Output the (x, y) coordinate of the center of the cell containing the given text.  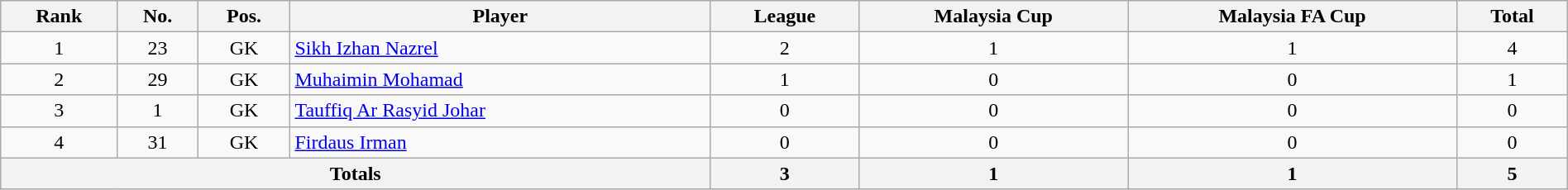
Rank (60, 17)
31 (158, 142)
Firdaus Irman (500, 142)
Muhaimin Mohamad (500, 79)
29 (158, 79)
Malaysia Cup (994, 17)
23 (158, 48)
Sikh Izhan Nazrel (500, 48)
Player (500, 17)
Tauffiq Ar Rasyid Johar (500, 111)
No. (158, 17)
Totals (356, 173)
Malaysia FA Cup (1293, 17)
5 (1513, 173)
Pos. (244, 17)
League (785, 17)
Total (1513, 17)
